Identify which cell holds the provided text, then report its [X, Y] central coordinate. 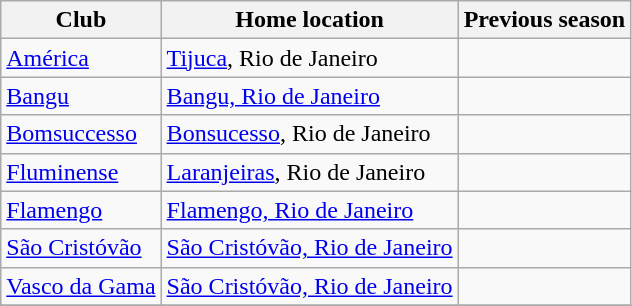
Fluminense [81, 172]
Bangu [81, 96]
Bonsucesso, Rio de Janeiro [310, 134]
Laranjeiras, Rio de Janeiro [310, 172]
América [81, 58]
Bangu, Rio de Janeiro [310, 96]
Vasco da Gama [81, 286]
Flamengo [81, 210]
Home location [310, 20]
Tijuca, Rio de Janeiro [310, 58]
Club [81, 20]
Flamengo, Rio de Janeiro [310, 210]
Bomsuccesso [81, 134]
Previous season [544, 20]
São Cristóvão [81, 248]
